Find where the given text appears and provide that cell's center as (X, Y) coordinate. 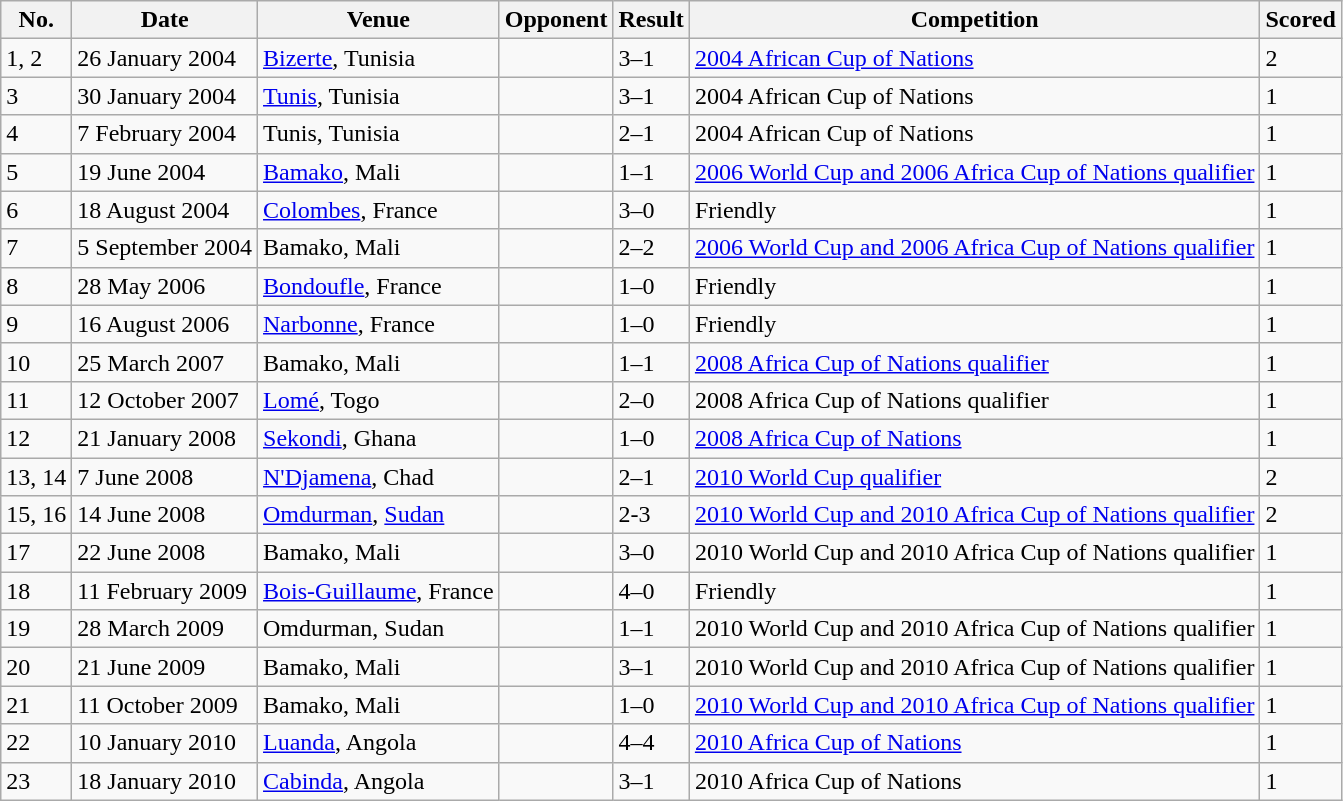
21 January 2008 (165, 438)
2–0 (651, 400)
Lomé, Togo (379, 400)
N'Djamena, Chad (379, 477)
9 (36, 324)
7 February 2004 (165, 134)
12 (36, 438)
11 (36, 400)
21 June 2009 (165, 667)
10 (36, 362)
22 June 2008 (165, 553)
16 August 2006 (165, 324)
Competition (974, 20)
4–4 (651, 743)
20 (36, 667)
14 June 2008 (165, 515)
4–0 (651, 591)
Luanda, Angola (379, 743)
8 (36, 286)
Colombes, France (379, 210)
2-3 (651, 515)
11 October 2009 (165, 705)
18 August 2004 (165, 210)
7 June 2008 (165, 477)
Sekondi, Ghana (379, 438)
Bois-Guillaume, France (379, 591)
3 (36, 96)
1, 2 (36, 58)
Narbonne, France (379, 324)
2–2 (651, 248)
17 (36, 553)
5 September 2004 (165, 248)
7 (36, 248)
Date (165, 20)
Opponent (556, 20)
Cabinda, Angola (379, 781)
21 (36, 705)
13, 14 (36, 477)
15, 16 (36, 515)
30 January 2004 (165, 96)
Venue (379, 20)
28 May 2006 (165, 286)
4 (36, 134)
Bondoufle, France (379, 286)
2010 World Cup qualifier (974, 477)
22 (36, 743)
25 March 2007 (165, 362)
12 October 2007 (165, 400)
Scored (1300, 20)
2008 Africa Cup of Nations (974, 438)
28 March 2009 (165, 629)
5 (36, 172)
19 June 2004 (165, 172)
No. (36, 20)
11 February 2009 (165, 591)
18 January 2010 (165, 781)
6 (36, 210)
26 January 2004 (165, 58)
23 (36, 781)
19 (36, 629)
Result (651, 20)
18 (36, 591)
10 January 2010 (165, 743)
Bizerte, Tunisia (379, 58)
